Capture the cell that displays the provided text and extract its [x, y] central coordinate. 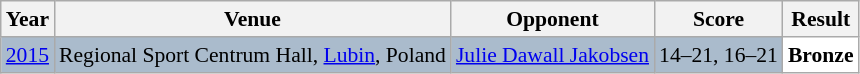
Result [821, 19]
Score [718, 19]
Year [28, 19]
Venue [252, 19]
Regional Sport Centrum Hall, Lubin, Poland [252, 55]
14–21, 16–21 [718, 55]
Opponent [552, 19]
2015 [28, 55]
Bronze [821, 55]
Julie Dawall Jakobsen [552, 55]
